For the text-containing cell, return its midpoint in (X, Y) coordinate format. 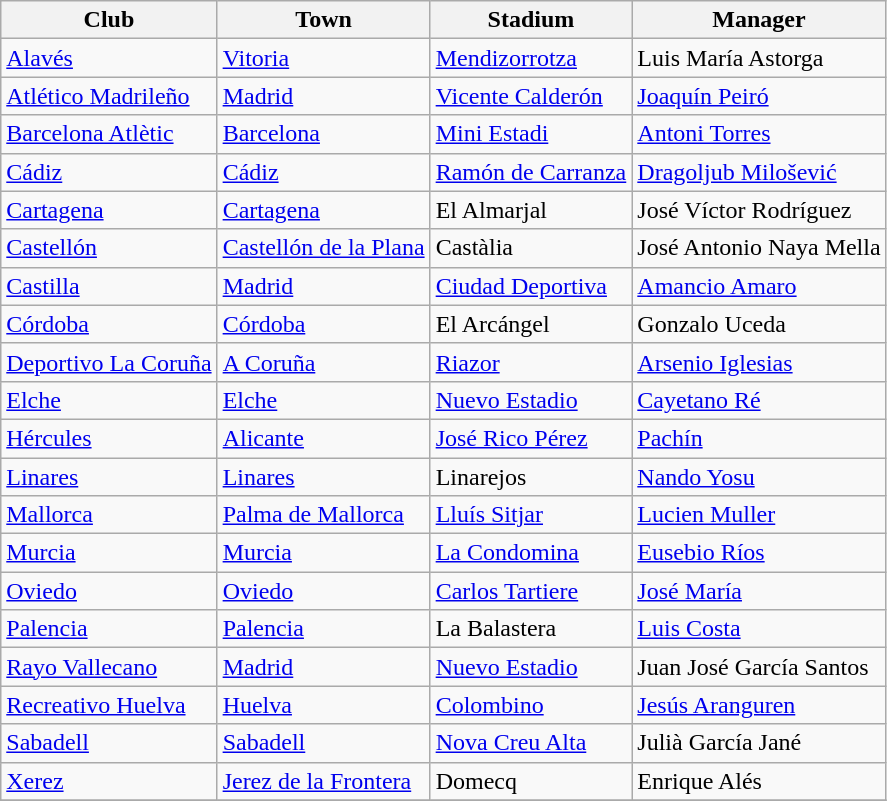
Carlos Tartiere (531, 591)
El Almarjal (531, 210)
Lluís Sitjar (531, 515)
Lucien Muller (759, 515)
Castellón de la Plana (324, 248)
Juan José García Santos (759, 667)
Manager (759, 20)
Gonzalo Uceda (759, 324)
Castellón (109, 248)
Mendizorrotza (531, 58)
José Rico Pérez (531, 438)
El Arcángel (531, 324)
Ciudad Deportiva (531, 286)
Julià García Jané (759, 743)
Linarejos (531, 477)
A Coruña (324, 362)
Colombino (531, 705)
Barcelona Atlètic (109, 134)
Barcelona (324, 134)
Jerez de la Frontera (324, 781)
Eusebio Ríos (759, 553)
Palma de Mallorca (324, 515)
La Balastera (531, 629)
Vicente Calderón (531, 96)
Nova Creu Alta (531, 743)
Enrique Alés (759, 781)
Riazor (531, 362)
Jesús Aranguren (759, 705)
Arsenio Iglesias (759, 362)
José Víctor Rodríguez (759, 210)
Luis María Astorga (759, 58)
Recreativo Huelva (109, 705)
Huelva (324, 705)
Joaquín Peiró (759, 96)
Antoni Torres (759, 134)
Luis Costa (759, 629)
Mallorca (109, 515)
Alicante (324, 438)
Amancio Amaro (759, 286)
Xerez (109, 781)
Atlético Madrileño (109, 96)
Nando Yosu (759, 477)
Club (109, 20)
La Condomina (531, 553)
Pachín (759, 438)
Rayo Vallecano (109, 667)
Alavés (109, 58)
José María (759, 591)
Vitoria (324, 58)
Dragoljub Milošević (759, 172)
Cayetano Ré (759, 400)
Ramón de Carranza (531, 172)
José Antonio Naya Mella (759, 248)
Deportivo La Coruña (109, 362)
Domecq (531, 781)
Town (324, 20)
Stadium (531, 20)
Castilla (109, 286)
Castàlia (531, 248)
Mini Estadi (531, 134)
Hércules (109, 438)
